Output the (X, Y) coordinate of the center of the cell containing the given text.  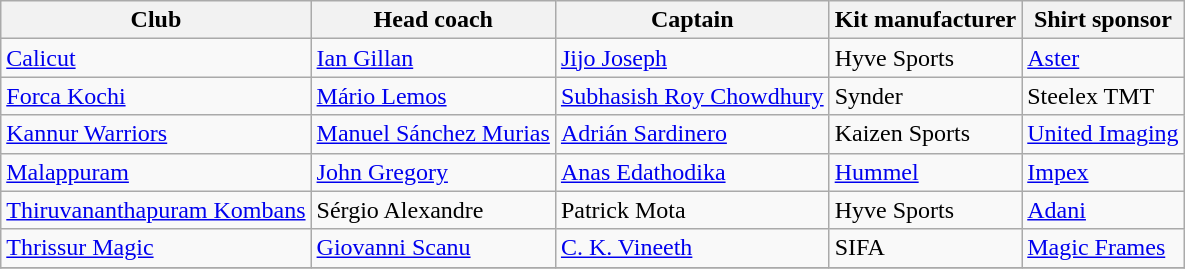
Manuel Sánchez Murias (433, 134)
Calicut (156, 58)
Adani (1103, 210)
Captain (692, 20)
Impex (1103, 172)
Adrián Sardinero (692, 134)
Subhasish Roy Chowdhury (692, 96)
Hummel (926, 172)
Kannur Warriors (156, 134)
Magic Frames (1103, 248)
Thrissur Magic (156, 248)
Steelex TMT (1103, 96)
Head coach (433, 20)
Forca Kochi (156, 96)
Anas Edathodika (692, 172)
Sérgio Alexandre (433, 210)
Giovanni Scanu (433, 248)
Kaizen Sports (926, 134)
Ian Gillan (433, 58)
Aster (1103, 58)
C. K. Vineeth (692, 248)
Synder (926, 96)
Kit manufacturer (926, 20)
Club (156, 20)
Mário Lemos (433, 96)
SIFA (926, 248)
Jijo Joseph (692, 58)
Malappuram (156, 172)
United Imaging (1103, 134)
Thiruvananthapuram Kombans (156, 210)
Patrick Mota (692, 210)
John Gregory (433, 172)
Shirt sponsor (1103, 20)
